Find where the given text appears and provide that cell's center as [x, y] coordinate. 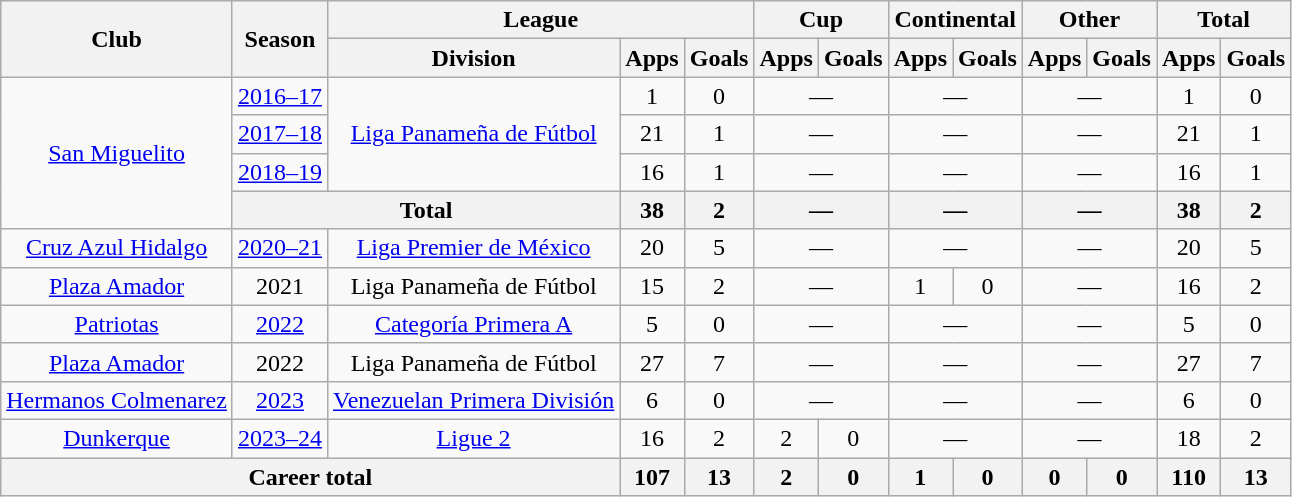
110 [1188, 477]
Ligue 2 [473, 438]
Club [117, 39]
2023 [280, 400]
2018–19 [280, 172]
2016–17 [280, 96]
Patriotas [117, 324]
107 [652, 477]
2021 [280, 286]
Liga Premier de México [473, 248]
Division [473, 58]
Hermanos Colmenarez [117, 400]
2023–24 [280, 438]
Season [280, 39]
18 [1188, 438]
League [540, 20]
Categoría Primera A [473, 324]
Cup [821, 20]
2017–18 [280, 134]
San Miguelito [117, 153]
Venezuelan Primera División [473, 400]
Career total [310, 477]
15 [652, 286]
Continental [955, 20]
Other [1089, 20]
2020–21 [280, 248]
Cruz Azul Hidalgo [117, 248]
Dunkerque [117, 438]
